Return (X, Y) of the center of cell containing provided text 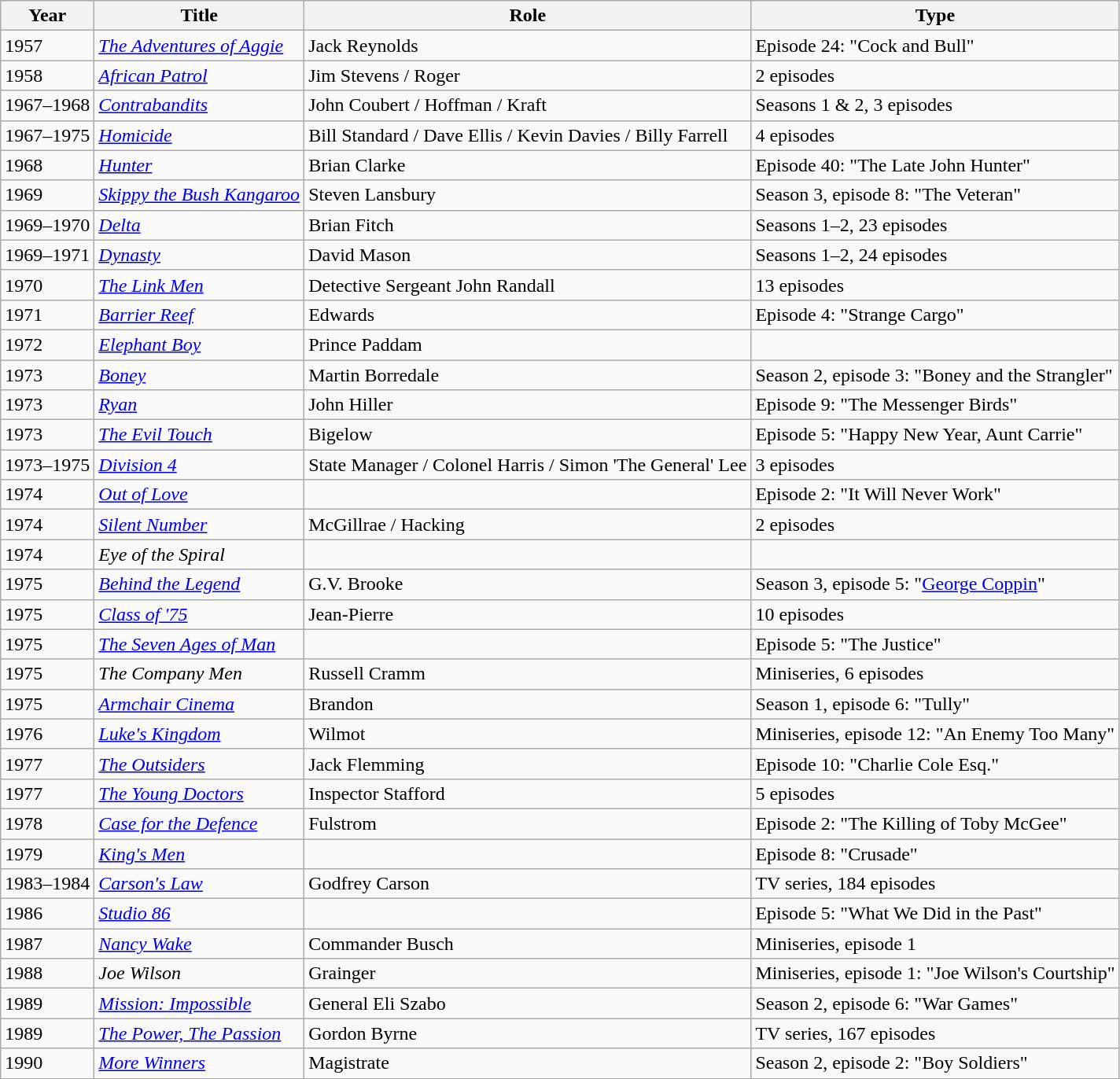
Class of '75 (200, 614)
Episode 8: "Crusade" (935, 853)
General Eli Szabo (528, 1004)
Detective Sergeant John Randall (528, 285)
13 episodes (935, 285)
3 episodes (935, 465)
Martin Borredale (528, 375)
Division 4 (200, 465)
Elephant Boy (200, 344)
John Hiller (528, 405)
Episode 40: "The Late John Hunter" (935, 165)
Luke's Kingdom (200, 734)
Brian Fitch (528, 225)
Commander Busch (528, 944)
Wilmot (528, 734)
TV series, 184 episodes (935, 884)
Episode 5: "What We Did in the Past" (935, 914)
1987 (47, 944)
Seasons 1–2, 24 episodes (935, 255)
1957 (47, 46)
John Coubert / Hoffman / Kraft (528, 105)
1972 (47, 344)
Armchair Cinema (200, 704)
Miniseries, episode 1: "Joe Wilson's Courtship" (935, 974)
Brian Clarke (528, 165)
Skippy the Bush Kangaroo (200, 195)
1990 (47, 1063)
Seasons 1 & 2, 3 episodes (935, 105)
Godfrey Carson (528, 884)
Hunter (200, 165)
Role (528, 16)
Season 2, episode 2: "Boy Soldiers" (935, 1063)
Jack Reynolds (528, 46)
1967–1975 (47, 135)
Delta (200, 225)
Seasons 1–2, 23 episodes (935, 225)
Episode 5: "Happy New Year, Aunt Carrie" (935, 435)
Episode 2: "The Killing of Toby McGee" (935, 823)
Fulstrom (528, 823)
1958 (47, 75)
Steven Lansbury (528, 195)
G.V. Brooke (528, 584)
Title (200, 16)
The Seven Ages of Man (200, 644)
Episode 2: "It Will Never Work" (935, 495)
Gordon Byrne (528, 1033)
Miniseries, 6 episodes (935, 674)
Bigelow (528, 435)
Jean-Pierre (528, 614)
The Power, The Passion (200, 1033)
Mission: Impossible (200, 1004)
David Mason (528, 255)
Inspector Stafford (528, 794)
Season 2, episode 3: "Boney and the Strangler" (935, 375)
Contrabandits (200, 105)
Studio 86 (200, 914)
1970 (47, 285)
1967–1968 (47, 105)
Season 3, episode 8: "The Veteran" (935, 195)
The Young Doctors (200, 794)
Grainger (528, 974)
State Manager / Colonel Harris / Simon 'The General' Lee (528, 465)
Behind the Legend (200, 584)
King's Men (200, 853)
Carson's Law (200, 884)
Homicide (200, 135)
1968 (47, 165)
Magistrate (528, 1063)
The Adventures of Aggie (200, 46)
Bill Standard / Dave Ellis / Kevin Davies / Billy Farrell (528, 135)
Season 3, episode 5: "George Coppin" (935, 584)
Eye of the Spiral (200, 554)
Type (935, 16)
5 episodes (935, 794)
Episode 10: "Charlie Cole Esq." (935, 764)
Ryan (200, 405)
Season 1, episode 6: "Tully" (935, 704)
Episode 4: "Strange Cargo" (935, 315)
1973–1975 (47, 465)
1978 (47, 823)
The Link Men (200, 285)
The Outsiders (200, 764)
1976 (47, 734)
1969–1971 (47, 255)
Miniseries, episode 1 (935, 944)
Out of Love (200, 495)
McGillrae / Hacking (528, 525)
Season 2, episode 6: "War Games" (935, 1004)
1969–1970 (47, 225)
Dynasty (200, 255)
1969 (47, 195)
Jack Flemming (528, 764)
Jim Stevens / Roger (528, 75)
Year (47, 16)
1986 (47, 914)
Boney (200, 375)
More Winners (200, 1063)
10 episodes (935, 614)
TV series, 167 episodes (935, 1033)
The Company Men (200, 674)
Prince Paddam (528, 344)
1988 (47, 974)
Episode 9: "The Messenger Birds" (935, 405)
Joe Wilson (200, 974)
Episode 24: "Cock and Bull" (935, 46)
1983–1984 (47, 884)
Edwards (528, 315)
Brandon (528, 704)
1979 (47, 853)
1971 (47, 315)
Miniseries, episode 12: "An Enemy Too Many" (935, 734)
Episode 5: "The Justice" (935, 644)
Barrier Reef (200, 315)
Case for the Defence (200, 823)
Nancy Wake (200, 944)
African Patrol (200, 75)
Russell Cramm (528, 674)
Silent Number (200, 525)
The Evil Touch (200, 435)
4 episodes (935, 135)
